Output the [x, y] coordinate of the center of the cell containing the given text.  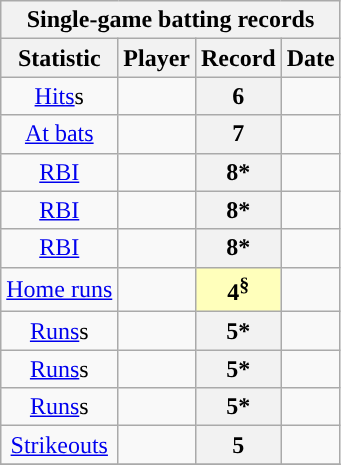
5 [238, 445]
Single-game batting records [170, 20]
Player [157, 58]
At bats [60, 134]
Record [238, 58]
Hitss [60, 96]
Strikeouts [60, 445]
7 [238, 134]
Date [310, 58]
Statistic [60, 58]
6 [238, 96]
4§ [238, 290]
Home runs [60, 290]
